Provide the [X, Y] coordinate of the cell's center where the given text is located.  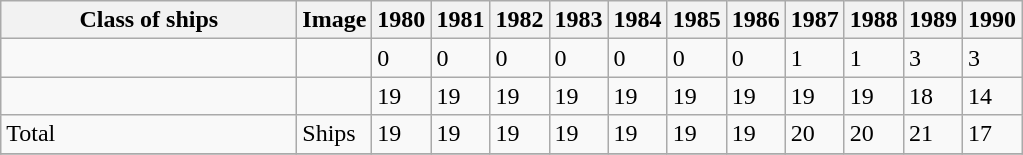
1981 [460, 20]
21 [932, 134]
Image [334, 20]
Class of ships [149, 20]
1983 [578, 20]
1990 [992, 20]
1984 [638, 20]
Total [149, 134]
1985 [696, 20]
18 [932, 96]
1989 [932, 20]
1982 [520, 20]
Ships [334, 134]
17 [992, 134]
1988 [874, 20]
1980 [402, 20]
14 [992, 96]
1987 [814, 20]
1986 [756, 20]
